Determine the (X, Y) coordinate at the center of the cell enclosing the given text.  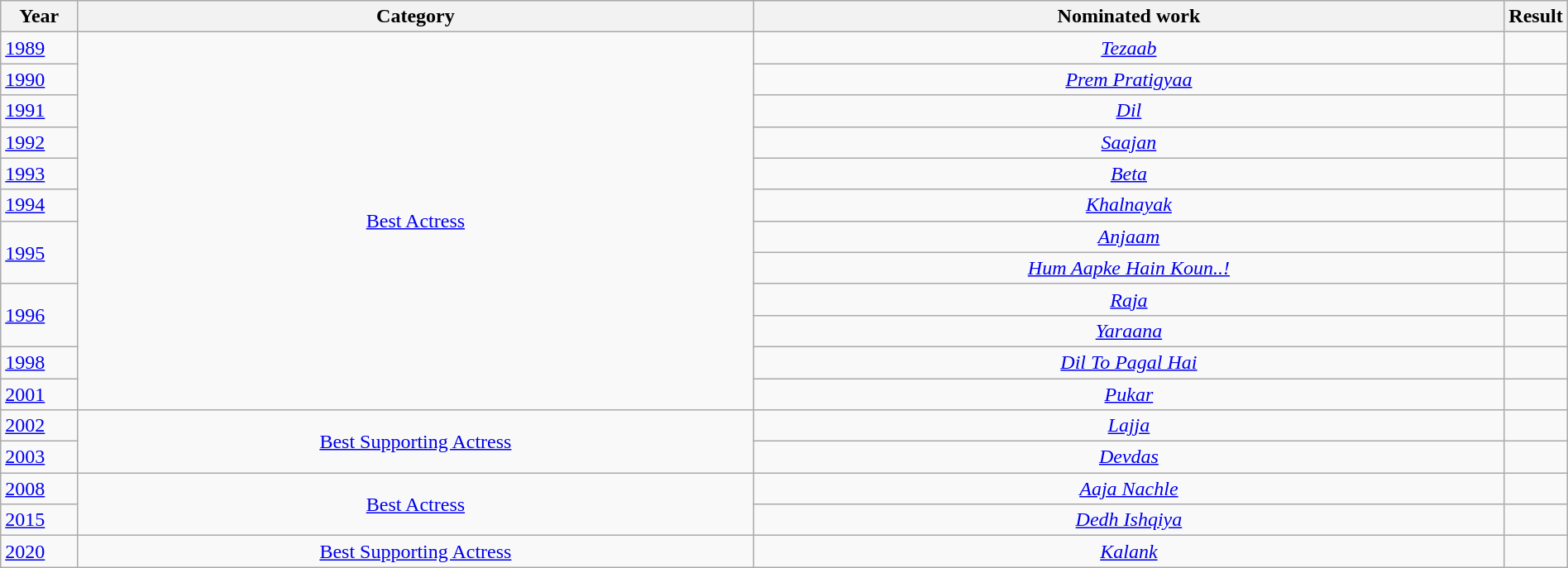
Nominated work (1129, 17)
2002 (40, 426)
1998 (40, 362)
Tezaab (1129, 48)
1991 (40, 111)
Yaraana (1129, 331)
1989 (40, 48)
Dedh Ishqiya (1129, 520)
1994 (40, 205)
Year (40, 17)
Prem Pratigyaa (1129, 79)
2015 (40, 520)
Anjaam (1129, 236)
Category (415, 17)
1993 (40, 174)
Beta (1129, 174)
1992 (40, 142)
Saajan (1129, 142)
2020 (40, 551)
2008 (40, 489)
Dil To Pagal Hai (1129, 362)
Raja (1129, 299)
1995 (40, 252)
Lajja (1129, 426)
Devdas (1129, 457)
2003 (40, 457)
1996 (40, 315)
Khalnayak (1129, 205)
Dil (1129, 111)
Result (1536, 17)
2001 (40, 394)
Pukar (1129, 394)
Kalank (1129, 551)
Aaja Nachle (1129, 489)
Hum Aapke Hain Koun..! (1129, 268)
1990 (40, 79)
